Return (X, Y) of the center of cell containing provided text 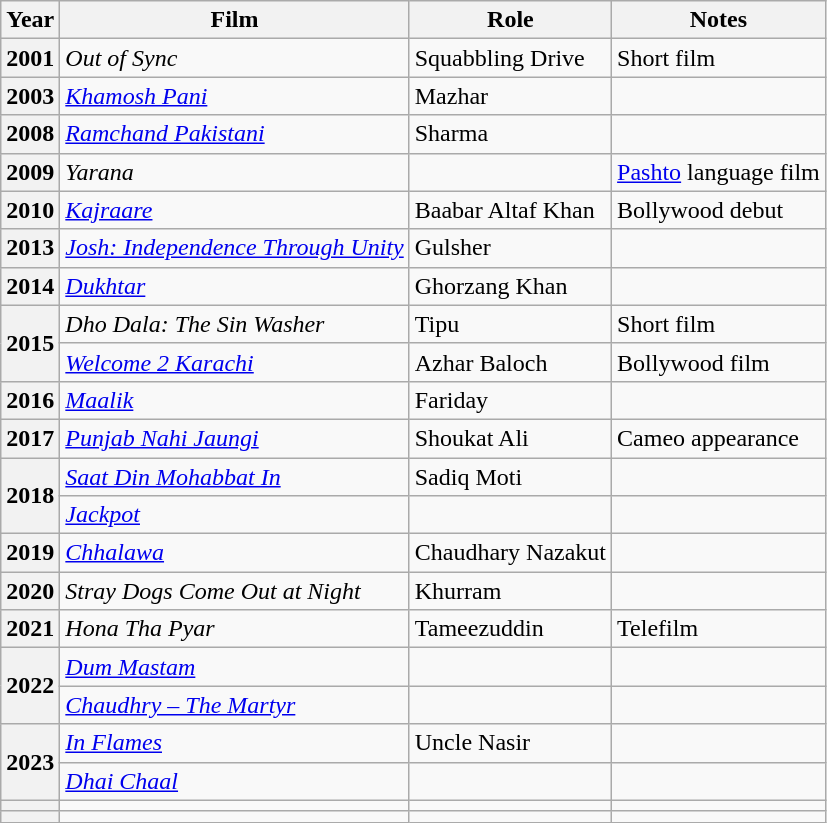
Dho Dala: The Sin Washer (234, 324)
2015 (30, 343)
2019 (30, 553)
Mazhar (510, 96)
Azhar Baloch (510, 362)
2020 (30, 591)
Pashto language film (719, 172)
Shoukat Ali (510, 438)
2016 (30, 400)
Tameezuddin (510, 629)
Khurram (510, 591)
Punjab Nahi Jaungi (234, 438)
Gulsher (510, 248)
Chaudhry – The Martyr (234, 705)
Uncle Nasir (510, 743)
2009 (30, 172)
Fariday (510, 400)
Notes (719, 20)
2010 (30, 210)
2023 (30, 762)
Kajraare (234, 210)
Telefilm (719, 629)
Dukhtar (234, 286)
Film (234, 20)
Bollywood debut (719, 210)
2018 (30, 496)
2008 (30, 134)
Squabbling Drive (510, 58)
Baabar Altaf Khan (510, 210)
2022 (30, 686)
2017 (30, 438)
Ghorzang Khan (510, 286)
Yarana (234, 172)
Chhalawa (234, 553)
Ramchand Pakistani (234, 134)
Year (30, 20)
Welcome 2 Karachi (234, 362)
2014 (30, 286)
Tipu (510, 324)
Chaudhary Nazakut (510, 553)
Sharma (510, 134)
Out of Sync (234, 58)
2003 (30, 96)
Maalik (234, 400)
Role (510, 20)
Hona Tha Pyar (234, 629)
Sadiq Moti (510, 477)
2021 (30, 629)
Stray Dogs Come Out at Night (234, 591)
Khamosh Pani (234, 96)
Bollywood film (719, 362)
Dhai Chaal (234, 781)
Josh: Independence Through Unity (234, 248)
In Flames (234, 743)
2013 (30, 248)
Dum Mastam (234, 667)
Saat Din Mohabbat In (234, 477)
2001 (30, 58)
Jackpot (234, 515)
Cameo appearance (719, 438)
